Identify which cell holds the provided text, then report its (x, y) central coordinate. 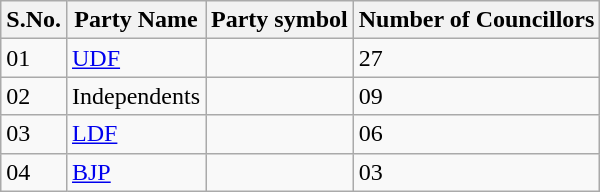
27 (476, 58)
LDF (136, 134)
Party symbol (280, 20)
Party Name (136, 20)
Number of Councillors (476, 20)
Independents (136, 96)
UDF (136, 58)
S.No. (34, 20)
04 (34, 172)
01 (34, 58)
06 (476, 134)
02 (34, 96)
BJP (136, 172)
09 (476, 96)
